Search for the cell housing the specified text and yield its (x, y) center coordinate. 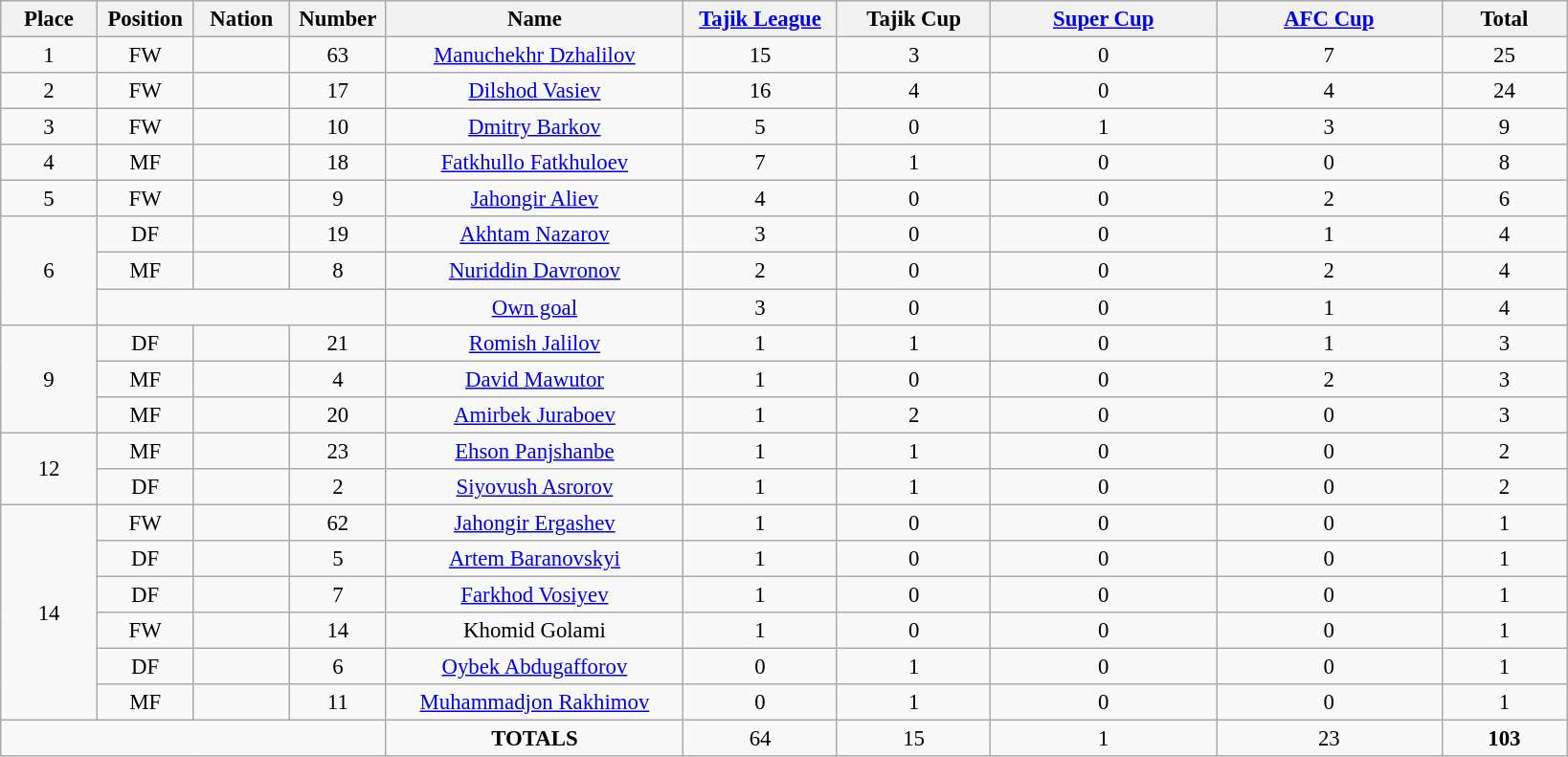
63 (339, 56)
Khomid Golami (534, 631)
12 (50, 469)
21 (339, 343)
Name (534, 19)
Akhtam Nazarov (534, 234)
62 (339, 523)
Farkhod Vosiyev (534, 594)
16 (760, 91)
Own goal (534, 307)
Dilshod Vasiev (534, 91)
Nation (241, 19)
17 (339, 91)
10 (339, 127)
103 (1505, 739)
Artem Baranovskyi (534, 559)
24 (1505, 91)
TOTALS (534, 739)
11 (339, 702)
25 (1505, 56)
Siyovush Asrorov (534, 487)
Jahongir Ergashev (534, 523)
Position (146, 19)
Amirbek Juraboev (534, 414)
Tajik League (760, 19)
David Mawutor (534, 379)
64 (760, 739)
18 (339, 163)
Number (339, 19)
Super Cup (1104, 19)
20 (339, 414)
Nuriddin Davronov (534, 271)
Manuchekhr Dzhalilov (534, 56)
Tajik Cup (913, 19)
Oybek Abdugafforov (534, 667)
19 (339, 234)
Romish Jalilov (534, 343)
Place (50, 19)
AFC Cup (1329, 19)
Total (1505, 19)
Jahongir Aliev (534, 199)
Dmitry Barkov (534, 127)
Muhammadjon Rakhimov (534, 702)
Ehson Panjshanbe (534, 451)
Fatkhullo Fatkhuloev (534, 163)
